Provide the [X, Y] coordinate of the cell's center where the given text is located.  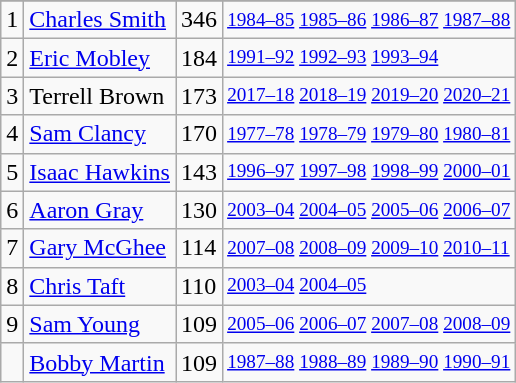
8 [12, 286]
2017–18 2018–19 2019–20 2020–21 [369, 96]
2005–06 2006–07 2007–08 2008–09 [369, 324]
Sam Young [100, 324]
1 [12, 20]
Sam Clancy [100, 134]
1984–85 1985–86 1986–87 1987–88 [369, 20]
184 [200, 58]
170 [200, 134]
1991–92 1992–93 1993–94 [369, 58]
1996–97 1997–98 1998–99 2000–01 [369, 172]
114 [200, 248]
1987–88 1988–89 1989–90 1990–91 [369, 362]
Terrell Brown [100, 96]
2003–04 2004–05 2005–06 2006–07 [369, 210]
2 [12, 58]
1977–78 1978–79 1979–80 1980–81 [369, 134]
110 [200, 286]
Eric Mobley [100, 58]
Chris Taft [100, 286]
Aaron Gray [100, 210]
9 [12, 324]
Gary McGhee [100, 248]
Isaac Hawkins [100, 172]
Bobby Martin [100, 362]
143 [200, 172]
130 [200, 210]
3 [12, 96]
6 [12, 210]
5 [12, 172]
2003–04 2004–05 [369, 286]
346 [200, 20]
4 [12, 134]
173 [200, 96]
7 [12, 248]
Charles Smith [100, 20]
2007–08 2008–09 2009–10 2010–11 [369, 248]
